Identify which cell holds the provided text, then report its (X, Y) central coordinate. 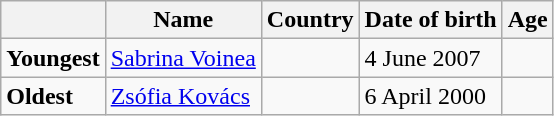
Youngest (53, 58)
4 June 2007 (430, 58)
Zsófia Kovács (183, 96)
Country (310, 20)
Age (528, 20)
Name (183, 20)
6 April 2000 (430, 96)
Date of birth (430, 20)
Oldest (53, 96)
Sabrina Voinea (183, 58)
